Determine the (X, Y) coordinate at the center of the cell enclosing the given text.  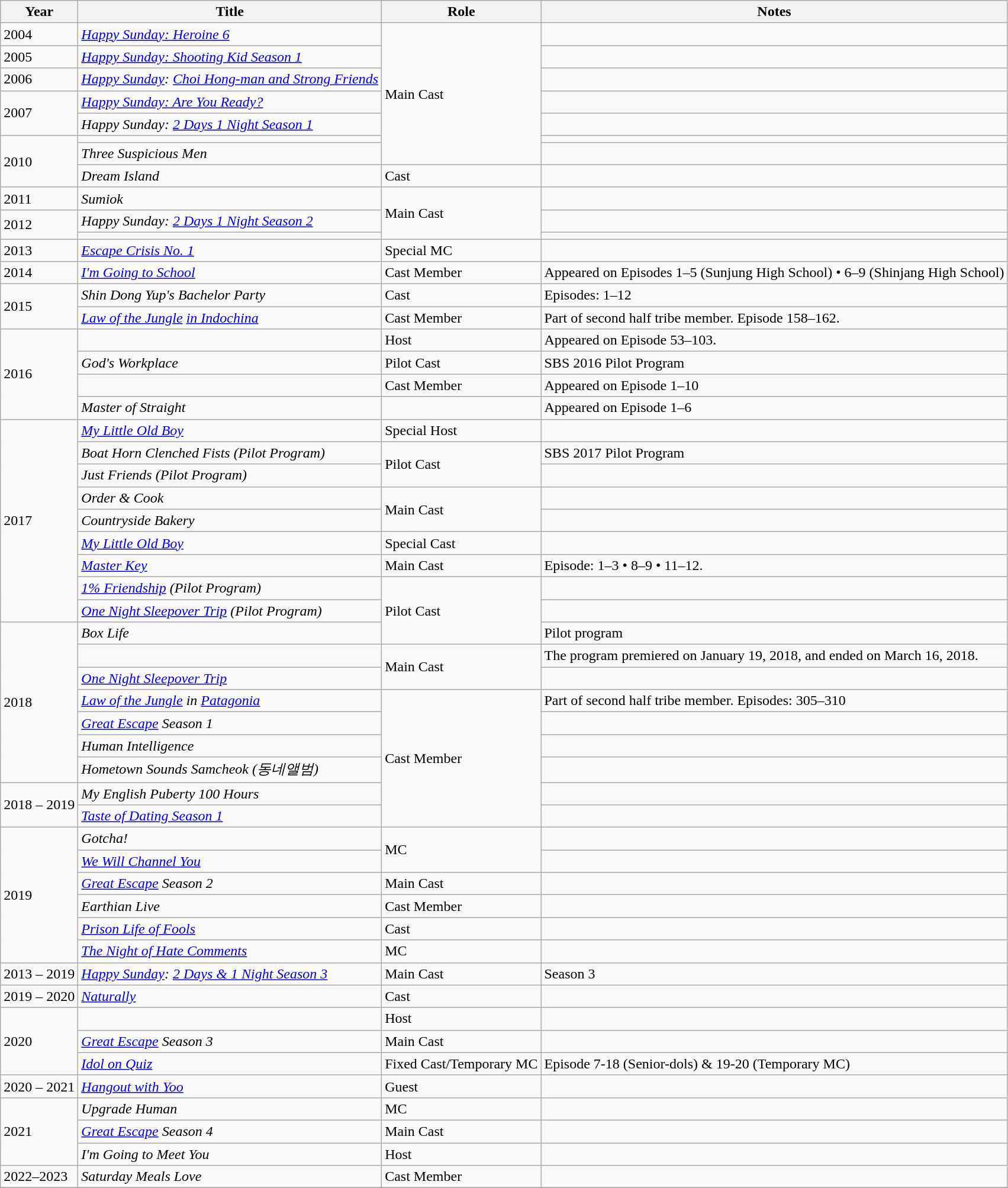
Happy Sunday: 2 Days 1 Night Season 1 (230, 124)
I'm Going to Meet You (230, 1154)
Happy Sunday: Choi Hong-man and Strong Friends (230, 79)
2015 (39, 307)
2020 (39, 1041)
Great Escape Season 1 (230, 723)
Three Suspicious Men (230, 153)
SBS 2017 Pilot Program (774, 453)
Pilot program (774, 633)
Episode: 1–3 • 8–9 • 11–12. (774, 565)
Taste of Dating Season 1 (230, 816)
Appeared on Episode 53–103. (774, 340)
2019 – 2020 (39, 996)
2020 – 2021 (39, 1086)
Master Key (230, 565)
Prison Life of Fools (230, 929)
Order & Cook (230, 498)
2018 – 2019 (39, 805)
Countryside Bakery (230, 520)
Hangout with Yoo (230, 1086)
Box Life (230, 633)
2021 (39, 1131)
Season 3 (774, 974)
God's Workplace (230, 363)
Dream Island (230, 176)
Naturally (230, 996)
Appeared on Episode 1–6 (774, 408)
One Night Sleepover Trip (Pilot Program) (230, 610)
The Night of Hate Comments (230, 951)
2014 (39, 273)
Happy Sunday: Shooting Kid Season 1 (230, 57)
Part of second half tribe member. Episode 158–162. (774, 318)
Happy Sunday: Heroine 6 (230, 34)
2011 (39, 198)
I'm Going to School (230, 273)
Part of second half tribe member. Episodes: 305–310 (774, 701)
2016 (39, 374)
Law of the Jungle in Patagonia (230, 701)
2022–2023 (39, 1177)
Escape Crisis No. 1 (230, 250)
Year (39, 12)
Human Intelligence (230, 746)
We Will Channel You (230, 861)
Happy Sunday: 2 Days 1 Night Season 2 (230, 221)
Shin Dong Yup's Bachelor Party (230, 295)
SBS 2016 Pilot Program (774, 363)
Just Friends (Pilot Program) (230, 475)
Idol on Quiz (230, 1064)
Role (462, 12)
2013 – 2019 (39, 974)
Boat Horn Clenched Fists (Pilot Program) (230, 453)
Fixed Cast/Temporary MC (462, 1064)
2004 (39, 34)
Law of the Jungle in Indochina (230, 318)
Great Escape Season 4 (230, 1131)
My English Puberty 100 Hours (230, 794)
Great Escape Season 2 (230, 884)
2010 (39, 161)
One Night Sleepover Trip (230, 678)
1% Friendship (Pilot Program) (230, 588)
2012 (39, 224)
2019 (39, 895)
Title (230, 12)
Upgrade Human (230, 1109)
Earthian Live (230, 906)
2018 (39, 702)
Episode 7-18 (Senior-dols) & 19-20 (Temporary MC) (774, 1064)
Special MC (462, 250)
Episodes: 1–12 (774, 295)
Happy Sunday: 2 Days & 1 Night Season 3 (230, 974)
Saturday Meals Love (230, 1177)
Appeared on Episode 1–10 (774, 385)
2013 (39, 250)
Gotcha! (230, 839)
Special Cast (462, 543)
Sumiok (230, 198)
Guest (462, 1086)
2017 (39, 521)
2007 (39, 113)
Master of Straight (230, 408)
The program premiered on January 19, 2018, and ended on March 16, 2018. (774, 656)
Happy Sunday: Are You Ready? (230, 102)
Notes (774, 12)
Appeared on Episodes 1–5 (Sunjung High School) • 6–9 (Shinjang High School) (774, 273)
2005 (39, 57)
Great Escape Season 3 (230, 1041)
2006 (39, 79)
Special Host (462, 430)
Hometown Sounds Samcheok (동네앨범) (230, 770)
